Pinpoint the cell where the given text exists, returning its [x, y] midpoint coordinate. 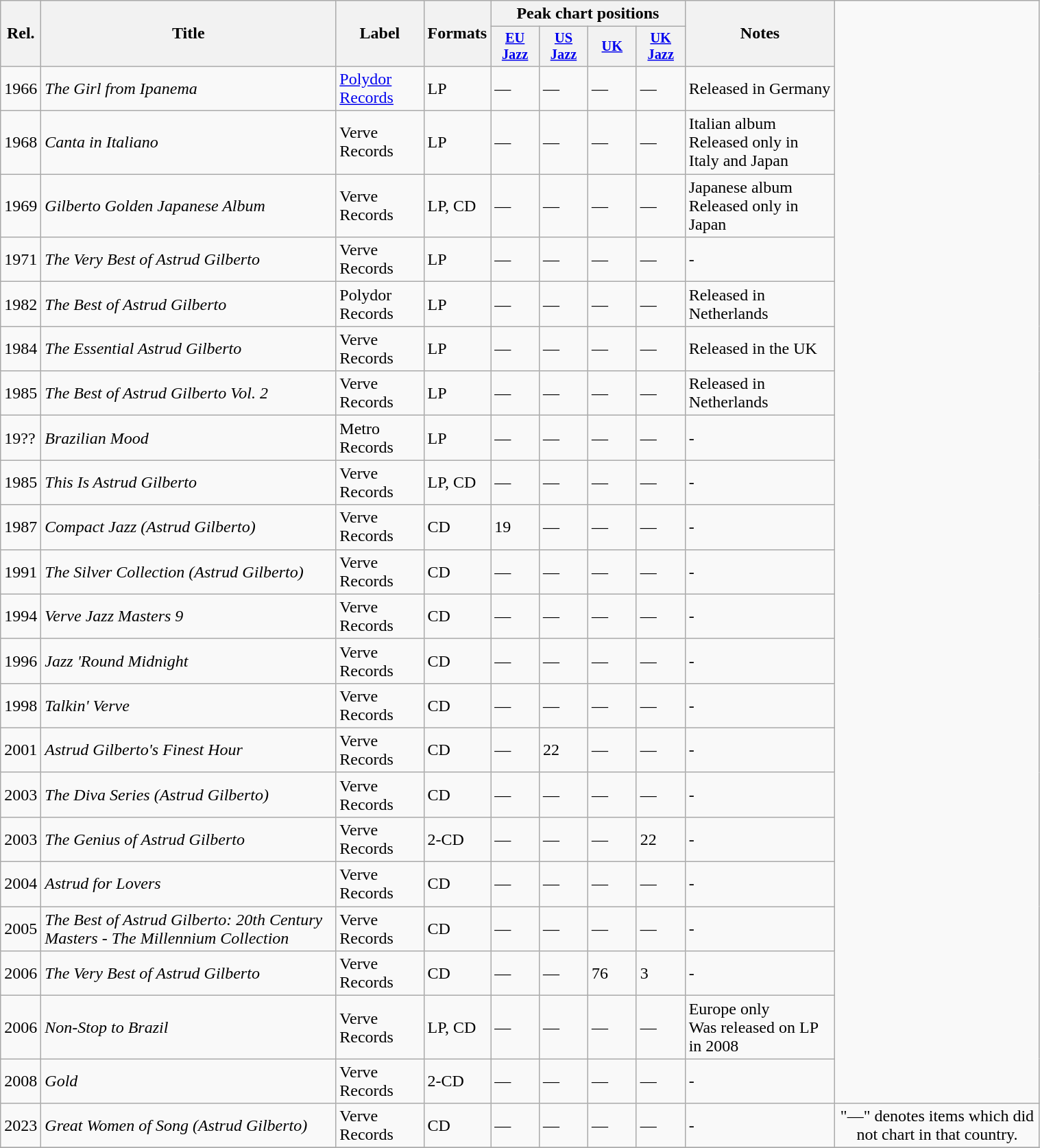
2023 [21, 1126]
Canta in Italiano [189, 143]
Verve Jazz Masters 9 [189, 616]
Rel. [21, 34]
2004 [21, 885]
UKJazz [661, 47]
19 [516, 527]
Peak chart positions [588, 14]
19?? [21, 438]
Gold [189, 1081]
1971 [21, 259]
The Best of Astrud Gilberto Vol. 2 [189, 394]
Europe onlyWas released on LP in 2008 [760, 1027]
The Best of Astrud Gilberto: 20th Century Masters - The Millennium Collection [189, 929]
Astrud Gilberto's Finest Hour [189, 750]
Japanese albumReleased only in Japan [760, 206]
Notes [760, 34]
1969 [21, 206]
USJazz [564, 47]
1966 [21, 88]
Italian albumReleased only in Italy and Japan [760, 143]
"—" denotes items which did not chart in that country. [937, 1126]
Great Women of Song (Astrud Gilberto) [189, 1126]
Jazz 'Round Midnight [189, 661]
1994 [21, 616]
Gilberto Golden Japanese Album [189, 206]
The Genius of Astrud Gilberto [189, 839]
Brazilian Mood [189, 438]
2008 [21, 1081]
Metro Records [380, 438]
2005 [21, 929]
2001 [21, 750]
1984 [21, 348]
76 [612, 974]
1996 [21, 661]
1982 [21, 304]
EUJazz [516, 47]
Astrud for Lovers [189, 885]
UK [612, 47]
The Silver Collection (Astrud Gilberto) [189, 572]
Non-Stop to Brazil [189, 1027]
The Diva Series (Astrud Gilberto) [189, 794]
The Girl from Ipanema [189, 88]
Label [380, 34]
Formats [457, 34]
The Best of Astrud Gilberto [189, 304]
Compact Jazz (Astrud Gilberto) [189, 527]
1968 [21, 143]
The Essential Astrud Gilberto [189, 348]
This Is Astrud Gilberto [189, 483]
1991 [21, 572]
3 [661, 974]
Title [189, 34]
1987 [21, 527]
1998 [21, 705]
Talkin' Verve [189, 705]
Released in the UK [760, 348]
Released in Germany [760, 88]
